Detect which cell encompasses the target text, then output its [X, Y] center coordinate. 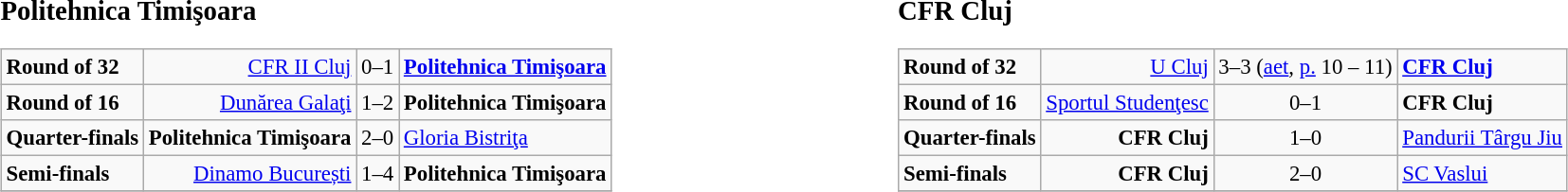
SC Vaslui [1483, 174]
Pandurii Târgu Jiu [1483, 138]
CFR II Cluj [249, 67]
Sportul Studenţesc [1127, 103]
1–2 [377, 103]
Dunărea Galaţi [249, 103]
Gloria Bistriţa [505, 138]
U Cluj [1127, 67]
3–3 (aet, p. 10 – 11) [1305, 67]
1–4 [377, 174]
1–0 [1305, 138]
Dinamo București [249, 174]
